Search for the cell housing the specified text and yield its [x, y] center coordinate. 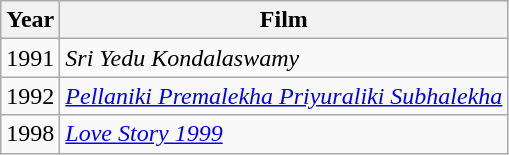
1991 [30, 58]
Year [30, 20]
Love Story 1999 [284, 134]
Sri Yedu Kondalaswamy [284, 58]
1992 [30, 96]
Pellaniki Premalekha Priyuraliki Subhalekha [284, 96]
Film [284, 20]
1998 [30, 134]
